Locate the cell with the specified text and output its [X, Y] center coordinate. 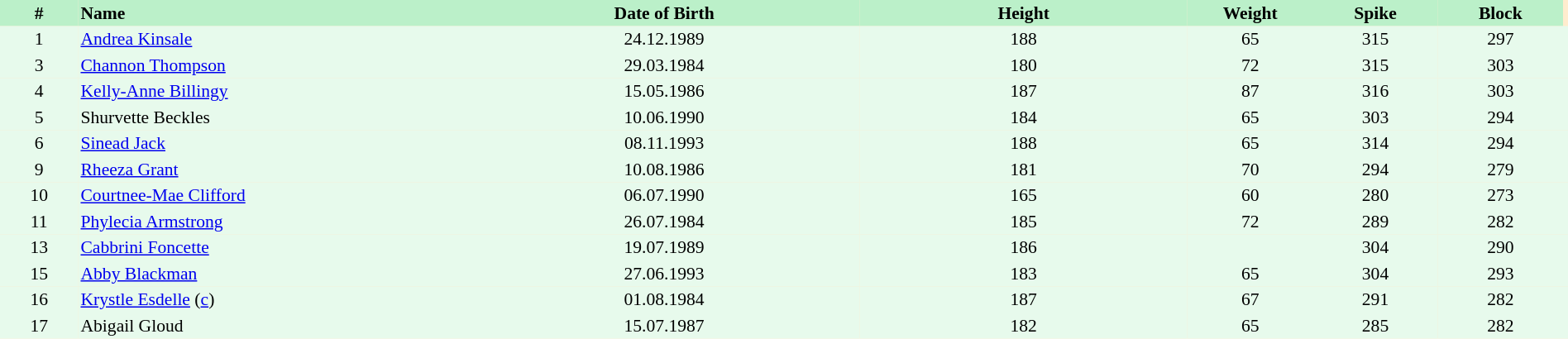
Height [1024, 13]
6 [39, 144]
186 [1024, 248]
Andrea Kinsale [273, 40]
316 [1374, 91]
290 [1500, 248]
184 [1024, 117]
185 [1024, 222]
279 [1500, 169]
# [39, 13]
297 [1500, 40]
10.06.1990 [664, 117]
3 [39, 65]
273 [1500, 195]
10 [39, 195]
289 [1374, 222]
13 [39, 248]
182 [1024, 326]
Abigail Gloud [273, 326]
26.07.1984 [664, 222]
180 [1024, 65]
Kelly-Anne Billingy [273, 91]
314 [1374, 144]
11 [39, 222]
Abby Blackman [273, 274]
19.07.1989 [664, 248]
Courtnee-Mae Clifford [273, 195]
181 [1024, 169]
Block [1500, 13]
Spike [1374, 13]
291 [1374, 299]
Name [273, 13]
183 [1024, 274]
70 [1250, 169]
Rheeza Grant [273, 169]
16 [39, 299]
Phylecia Armstrong [273, 222]
Cabbrini Foncette [273, 248]
08.11.1993 [664, 144]
60 [1250, 195]
01.08.1984 [664, 299]
29.03.1984 [664, 65]
Channon Thompson [273, 65]
17 [39, 326]
06.07.1990 [664, 195]
5 [39, 117]
Date of Birth [664, 13]
24.12.1989 [664, 40]
280 [1374, 195]
10.08.1986 [664, 169]
4 [39, 91]
15.07.1987 [664, 326]
Weight [1250, 13]
27.06.1993 [664, 274]
87 [1250, 91]
Shurvette Beckles [273, 117]
293 [1500, 274]
9 [39, 169]
15 [39, 274]
Krystle Esdelle (c) [273, 299]
Sinead Jack [273, 144]
285 [1374, 326]
15.05.1986 [664, 91]
1 [39, 40]
165 [1024, 195]
67 [1250, 299]
